For the text-containing cell, return its midpoint in (X, Y) coordinate format. 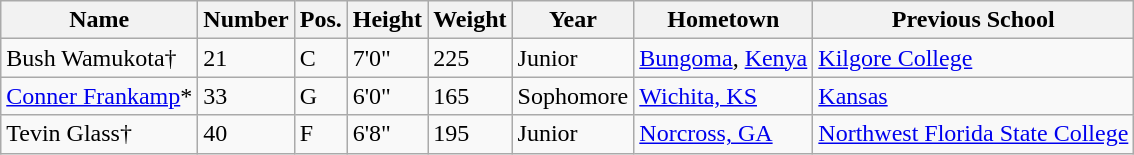
Name (100, 20)
225 (470, 58)
6'0" (387, 96)
Bush Wamukota† (100, 58)
Number (246, 20)
Year (573, 20)
Conner Frankamp* (100, 96)
G (320, 96)
195 (470, 134)
Pos. (320, 20)
Weight (470, 20)
Height (387, 20)
Kilgore College (974, 58)
165 (470, 96)
Northwest Florida State College (974, 134)
Hometown (724, 20)
21 (246, 58)
Previous School (974, 20)
33 (246, 96)
Norcross, GA (724, 134)
7'0" (387, 58)
F (320, 134)
6'8" (387, 134)
Wichita, KS (724, 96)
Kansas (974, 96)
C (320, 58)
Sophomore (573, 96)
Bungoma, Kenya (724, 58)
40 (246, 134)
Tevin Glass† (100, 134)
